Pinpoint the cell where the given text exists, returning its (x, y) midpoint coordinate. 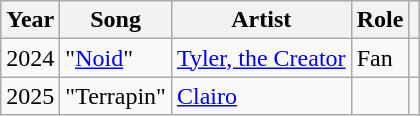
Artist (261, 20)
Song (116, 20)
Tyler, the Creator (261, 58)
Year (30, 20)
Clairo (261, 96)
"Terrapin" (116, 96)
2024 (30, 58)
2025 (30, 96)
"Noid" (116, 58)
Role (380, 20)
Fan (380, 58)
